Provide the [X, Y] coordinate of the cell's center where the given text is located.  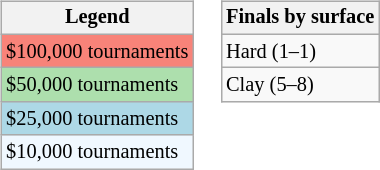
$10,000 tournaments [97, 152]
Hard (1–1) [300, 51]
$50,000 tournaments [97, 85]
$100,000 tournaments [97, 51]
$25,000 tournaments [97, 119]
Clay (5–8) [300, 85]
Legend [97, 18]
Finals by surface [300, 18]
